Return [x, y] of the center of cell containing provided text 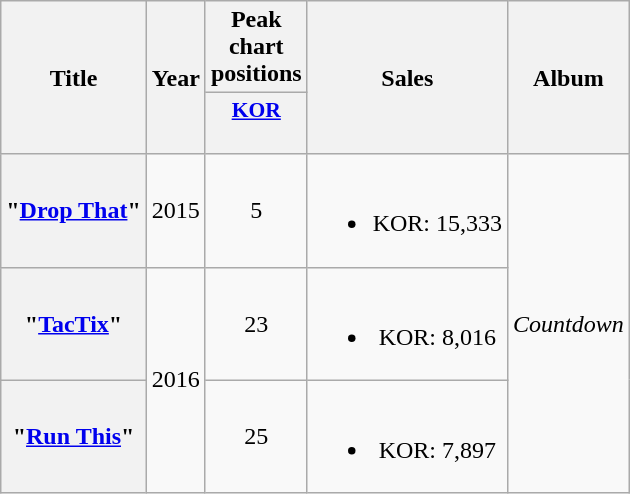
Sales [407, 78]
2015 [176, 210]
5 [256, 210]
KOR: 8,016 [407, 324]
25 [256, 436]
Year [176, 78]
KOR: 15,333 [407, 210]
Peak chart positions [256, 47]
Title [74, 78]
2016 [176, 380]
KOR [256, 124]
KOR: 7,897 [407, 436]
"Run This" [74, 436]
"TacTix" [74, 324]
Album [569, 78]
23 [256, 324]
Countdown [569, 324]
"Drop That" [74, 210]
